Output the (X, Y) coordinate of the center of the cell containing the given text.  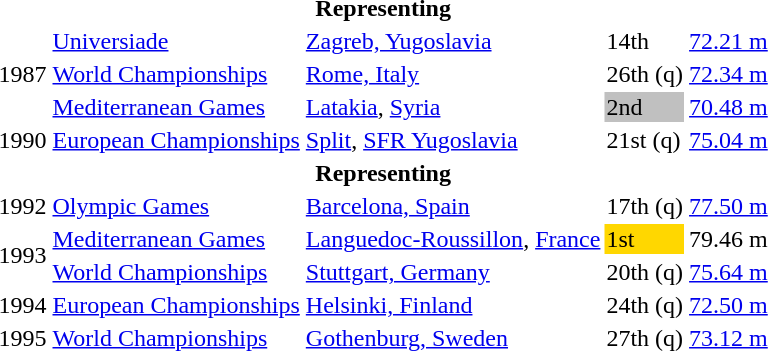
Barcelona, Spain (453, 206)
24th (q) (645, 305)
20th (q) (645, 272)
17th (q) (645, 206)
Universiade (176, 41)
1st (645, 239)
Split, SFR Yugoslavia (453, 140)
Olympic Games (176, 206)
26th (q) (645, 74)
Zagreb, Yugoslavia (453, 41)
21st (q) (645, 140)
14th (645, 41)
Rome, Italy (453, 74)
Languedoc-Roussillon, France (453, 239)
Helsinki, Finland (453, 305)
2nd (645, 107)
Stuttgart, Germany (453, 272)
Latakia, Syria (453, 107)
